Find where the given text appears and provide that cell's center as (x, y) coordinate. 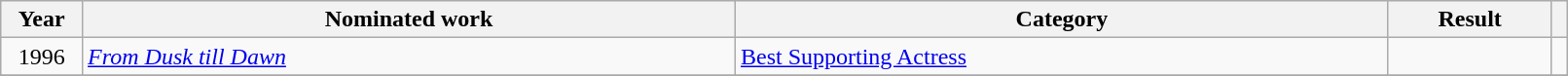
1996 (42, 57)
Best Supporting Actress (1061, 57)
Nominated work (409, 19)
Category (1061, 19)
Result (1470, 19)
From Dusk till Dawn (409, 57)
Year (42, 19)
